Provide the (x, y) coordinate of the cell's center where the given text is located.  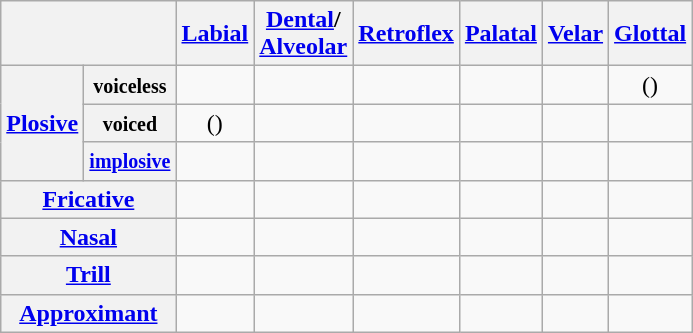
Trill (88, 275)
Plosive (42, 123)
Nasal (88, 237)
Glottal (650, 34)
Palatal (500, 34)
Dental/Alveolar (304, 34)
Fricative (88, 199)
voiceless (130, 85)
implosive (130, 161)
Retroflex (406, 34)
Approximant (88, 313)
Velar (575, 34)
voiced (130, 123)
Labial (215, 34)
